From the cell containing the given text, extract its center point as (X, Y) coordinate. 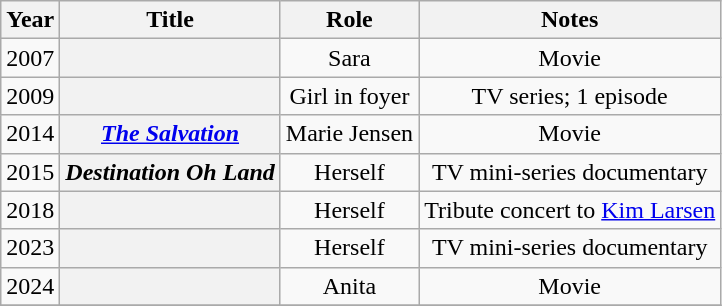
Tribute concert to Kim Larsen (570, 210)
Girl in foyer (349, 96)
The Salvation (170, 134)
2023 (30, 248)
2007 (30, 58)
Year (30, 20)
Anita (349, 286)
Role (349, 20)
2024 (30, 286)
Destination Oh Land (170, 172)
2009 (30, 96)
Marie Jensen (349, 134)
Notes (570, 20)
Sara (349, 58)
Title (170, 20)
2018 (30, 210)
TV series; 1 episode (570, 96)
2015 (30, 172)
2014 (30, 134)
